Identify which cell holds the provided text, then report its [X, Y] central coordinate. 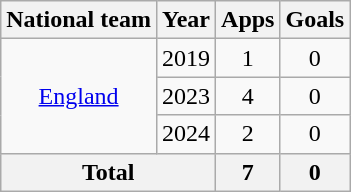
2024 [186, 134]
England [79, 96]
4 [248, 96]
Goals [315, 20]
2 [248, 134]
1 [248, 58]
7 [248, 172]
2023 [186, 96]
Apps [248, 20]
Total [108, 172]
Year [186, 20]
National team [79, 20]
2019 [186, 58]
